For the text-containing cell, return its midpoint in [x, y] coordinate format. 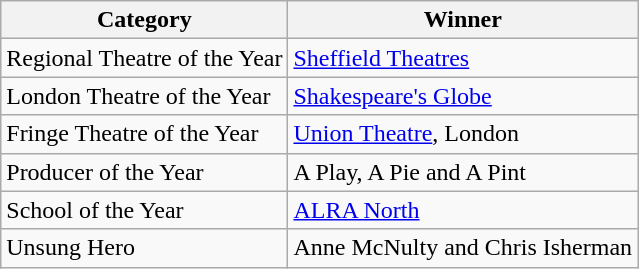
Category [144, 20]
ALRA North [463, 210]
Shakespeare's Globe [463, 96]
Winner [463, 20]
Producer of the Year [144, 172]
Unsung Hero [144, 248]
London Theatre of the Year [144, 96]
Sheffield Theatres [463, 58]
Union Theatre, London [463, 134]
Fringe Theatre of the Year [144, 134]
A Play, A Pie and A Pint [463, 172]
Anne McNulty and Chris Isherman [463, 248]
Regional Theatre of the Year [144, 58]
School of the Year [144, 210]
